Capture the cell that displays the provided text and extract its (x, y) central coordinate. 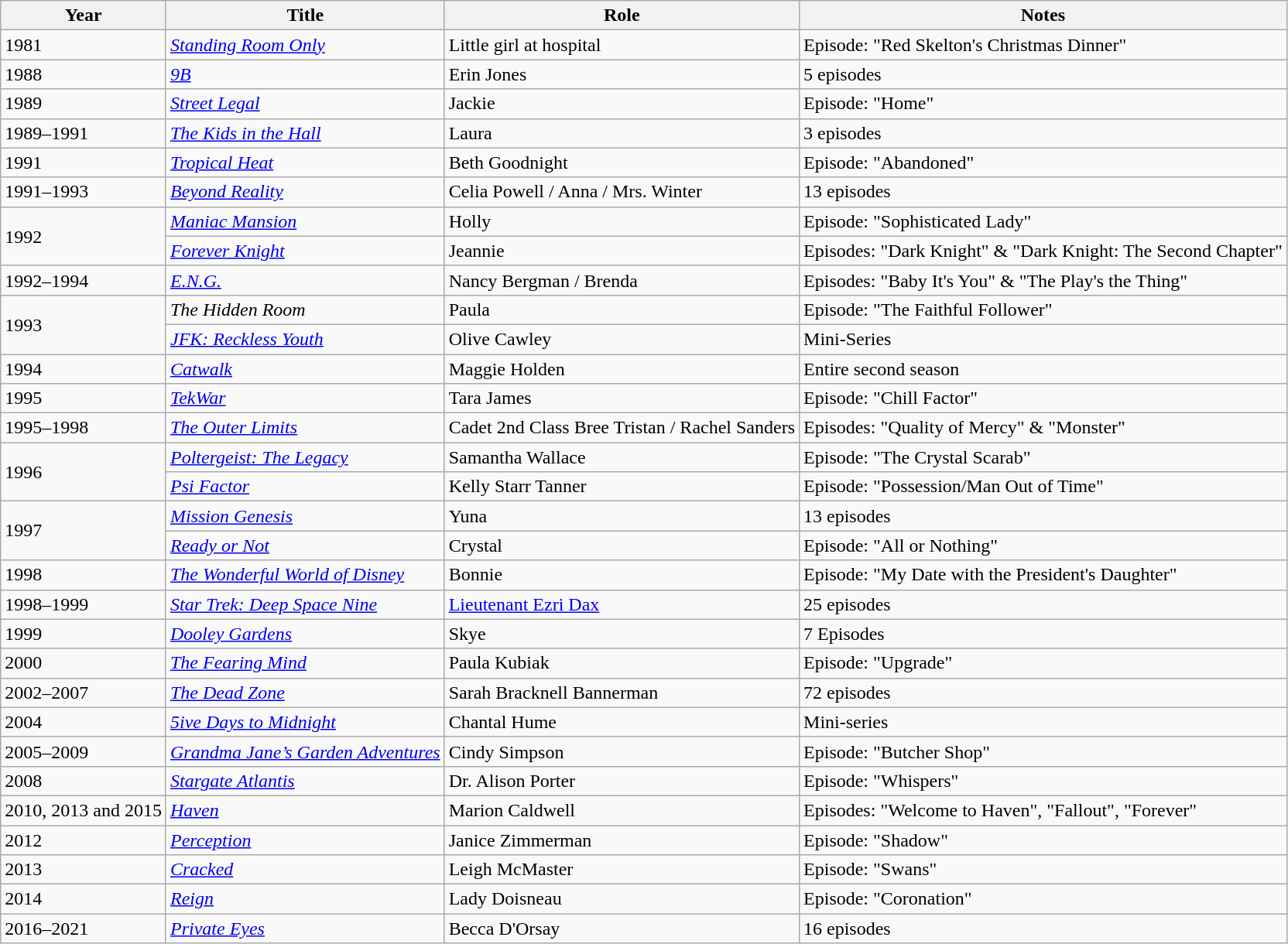
Episode: "Sophisticated Lady" (1043, 221)
Grandma Jane’s Garden Adventures (305, 751)
1988 (84, 74)
5 episodes (1043, 74)
Episode: "My Date with the President's Daughter" (1043, 575)
Holly (622, 221)
Mini-series (1043, 722)
Maniac Mansion (305, 221)
The Wonderful World of Disney (305, 575)
2013 (84, 870)
1993 (84, 324)
Episodes: "Baby It's You" & "The Play's the Thing" (1043, 280)
Episode: "Chill Factor" (1043, 398)
Entire second season (1043, 369)
1994 (84, 369)
Nancy Bergman / Brenda (622, 280)
Episode: "Abandoned" (1043, 162)
Notes (1043, 15)
1992 (84, 236)
2016–2021 (84, 929)
Star Trek: Deep Space Nine (305, 604)
Leigh McMaster (622, 870)
1995–1998 (84, 428)
Haven (305, 810)
Episodes: "Quality of Mercy" & "Monster" (1043, 428)
3 episodes (1043, 133)
Lady Doisneau (622, 899)
Role (622, 15)
Kelly Starr Tanner (622, 487)
Street Legal (305, 104)
The Dead Zone (305, 693)
Celia Powell / Anna / Mrs. Winter (622, 192)
Poltergeist: The Legacy (305, 457)
Episode: "The Crystal Scarab" (1043, 457)
Dooley Gardens (305, 634)
Olive Cawley (622, 339)
The Outer Limits (305, 428)
1989 (84, 104)
25 episodes (1043, 604)
Tara James (622, 398)
Tropical Heat (305, 162)
Cadet 2nd Class Bree Tristan / Rachel Sanders (622, 428)
Beth Goodnight (622, 162)
Year (84, 15)
E.N.G. (305, 280)
Sarah Bracknell Bannerman (622, 693)
2005–2009 (84, 751)
Episode: "Swans" (1043, 870)
1991 (84, 162)
Cracked (305, 870)
Becca D'Orsay (622, 929)
Skye (622, 634)
Episode: "All or Nothing" (1043, 546)
Episode: "Red Skelton's Christmas Dinner" (1043, 45)
1996 (84, 472)
Catwalk (305, 369)
Chantal Hume (622, 722)
Crystal (622, 546)
2010, 2013 and 2015 (84, 810)
Maggie Holden (622, 369)
Yuna (622, 516)
Episodes: "Dark Knight" & "Dark Knight: The Second Chapter" (1043, 251)
Episodes: "Welcome to Haven", "Fallout", "Forever" (1043, 810)
Psi Factor (305, 487)
1997 (84, 531)
Mini-Series (1043, 339)
Lieutenant Ezri Dax (622, 604)
Forever Knight (305, 251)
2000 (84, 663)
Episode: "Possession/Man Out of Time" (1043, 487)
Ready or Not (305, 546)
2004 (84, 722)
Cindy Simpson (622, 751)
Episode: "Upgrade" (1043, 663)
1991–1993 (84, 192)
The Fearing Mind (305, 663)
The Hidden Room (305, 310)
72 episodes (1043, 693)
Episode: "Butcher Shop" (1043, 751)
2012 (84, 840)
1992–1994 (84, 280)
Perception (305, 840)
Episode: "Home" (1043, 104)
Reign (305, 899)
Janice Zimmerman (622, 840)
Private Eyes (305, 929)
1998 (84, 575)
Dr. Alison Porter (622, 781)
Erin Jones (622, 74)
1999 (84, 634)
1989–1991 (84, 133)
Episode: "Whispers" (1043, 781)
Episode: "The Faithful Follower" (1043, 310)
Jeannie (622, 251)
Marion Caldwell (622, 810)
Beyond Reality (305, 192)
Bonnie (622, 575)
1981 (84, 45)
Stargate Atlantis (305, 781)
7 Episodes (1043, 634)
JFK: Reckless Youth (305, 339)
2008 (84, 781)
Laura (622, 133)
Jackie (622, 104)
Little girl at hospital (622, 45)
16 episodes (1043, 929)
Paula Kubiak (622, 663)
TekWar (305, 398)
Mission Genesis (305, 516)
Standing Room Only (305, 45)
2014 (84, 899)
Paula (622, 310)
Samantha Wallace (622, 457)
Episode: "Coronation" (1043, 899)
Episode: "Shadow" (1043, 840)
9B (305, 74)
The Kids in the Hall (305, 133)
1995 (84, 398)
1998–1999 (84, 604)
Title (305, 15)
5ive Days to Midnight (305, 722)
2002–2007 (84, 693)
